Provide the (x, y) coordinate of the cell's center where the given text is located.  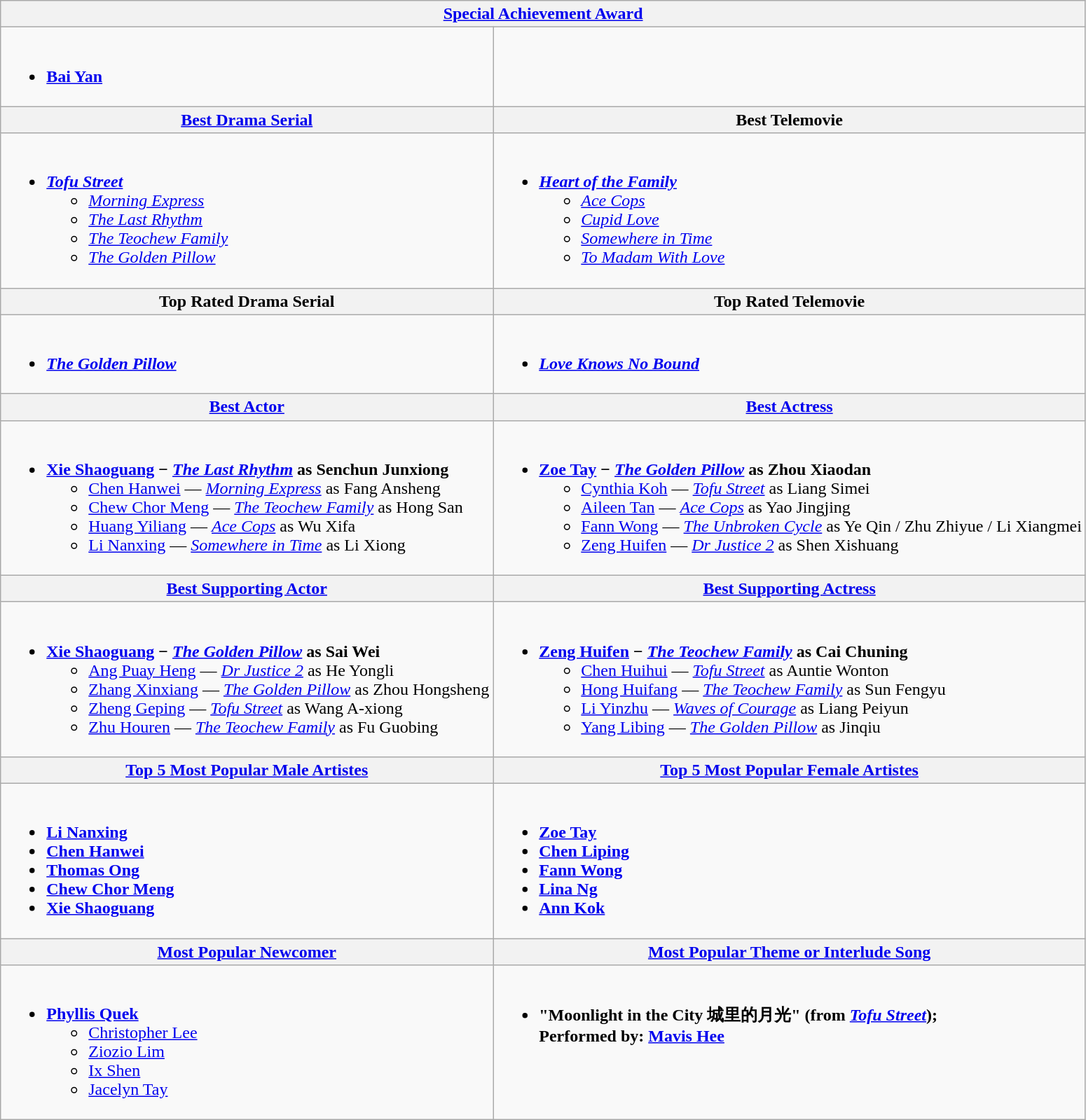
Top 5 Most Popular Male Artistes (247, 770)
Heart of the FamilyAce CopsCupid LoveSomewhere in TimeTo Madam With Love (790, 210)
Phyllis QuekChristopher LeeZiozio LimIx ShenJacelyn Tay (247, 1042)
Love Knows No Bound (790, 354)
Best Telemovie (790, 120)
Zoe TayChen LipingFann WongLina NgAnn Kok (790, 860)
Top Rated Telemovie (790, 301)
Most Popular Newcomer (247, 952)
Li NanxingChen HanweiThomas OngChew Chor MengXie Shaoguang (247, 860)
Special Achievement Award (544, 14)
Most Popular Theme or Interlude Song (790, 952)
"Moonlight in the City 城里的月光" (from Tofu Street); Performed by: Mavis Hee (790, 1042)
Top 5 Most Popular Female Artistes (790, 770)
Bai Yan (247, 67)
Top Rated Drama Serial (247, 301)
Best Supporting Actress (790, 588)
Best Drama Serial (247, 120)
Tofu StreetMorning ExpressThe Last RhythmThe Teochew FamilyThe Golden Pillow (247, 210)
The Golden Pillow (247, 354)
Best Actress (790, 407)
Best Supporting Actor (247, 588)
Best Actor (247, 407)
